Provide the [X, Y] coordinate of the cell's center where the given text is located.  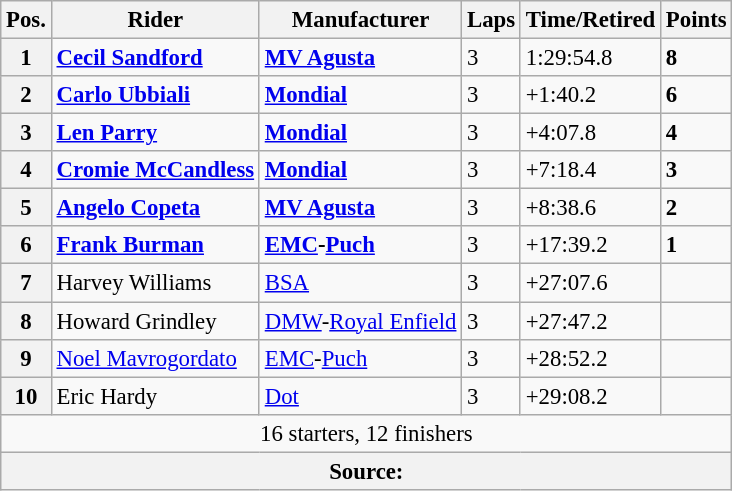
5 [26, 208]
Eric Hardy [155, 396]
10 [26, 396]
1:29:54.8 [590, 58]
+28:52.2 [590, 358]
+17:39.2 [590, 245]
Points [696, 20]
9 [26, 358]
Harvey Williams [155, 283]
7 [26, 283]
Manufacturer [360, 20]
Cromie McCandless [155, 170]
Laps [492, 20]
+27:47.2 [590, 321]
Dot [360, 396]
Len Parry [155, 133]
BSA [360, 283]
+29:08.2 [590, 396]
+4:07.8 [590, 133]
Cecil Sandford [155, 58]
Source: [366, 471]
Noel Mavrogordato [155, 358]
Howard Grindley [155, 321]
Frank Burman [155, 245]
16 starters, 12 finishers [366, 433]
Rider [155, 20]
Carlo Ubbiali [155, 95]
Pos. [26, 20]
+7:18.4 [590, 170]
Angelo Copeta [155, 208]
DMW-Royal Enfield [360, 321]
+1:40.2 [590, 95]
Time/Retired [590, 20]
+8:38.6 [590, 208]
+27:07.6 [590, 283]
